Capture the cell that displays the provided text and extract its (X, Y) central coordinate. 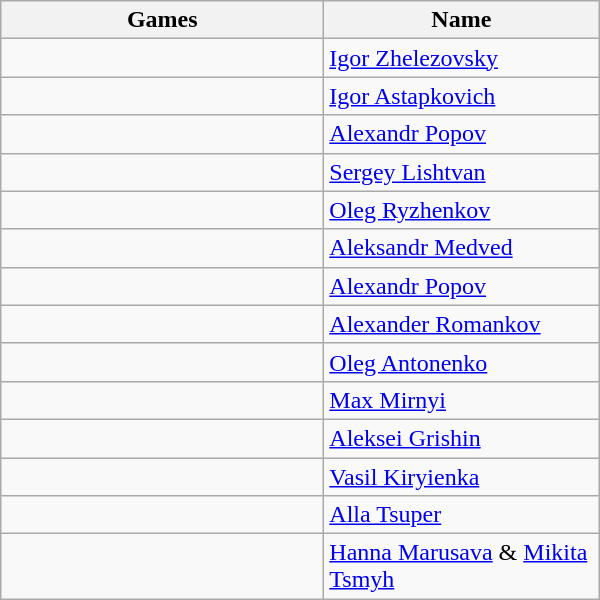
Alla Tsuper (462, 515)
Alexander Romankov (462, 324)
Igor Astapkovich (462, 96)
Max Mirnyi (462, 400)
Igor Zhelezovsky (462, 58)
Oleg Ryzhenkov (462, 210)
Sergey Lishtvan (462, 172)
Aleksei Grishin (462, 438)
Hanna Marusava & Mikita Tsmyh (462, 566)
Oleg Antonenko (462, 362)
Vasil Kiryienka (462, 477)
Games (162, 20)
Aleksandr Medved (462, 248)
Name (462, 20)
